Extract the [x, y] coordinate from the center of the cell holding the provided text.  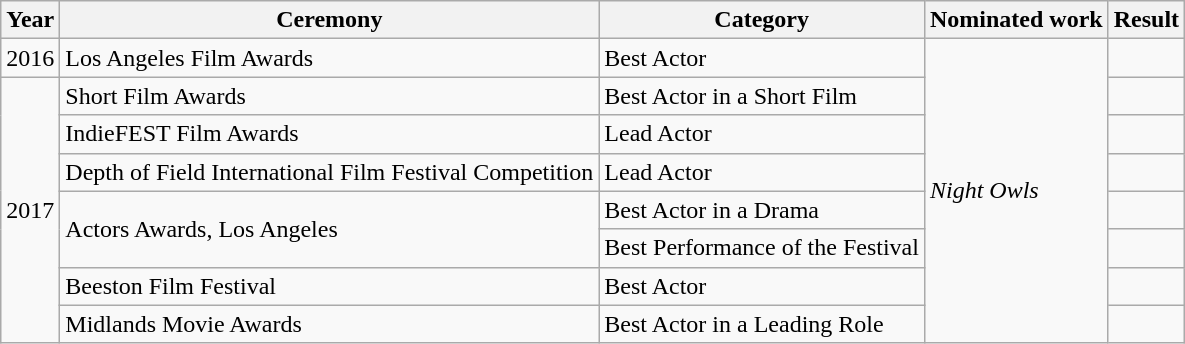
Midlands Movie Awards [330, 324]
Ceremony [330, 20]
Best Actor in a Drama [762, 210]
Result [1146, 20]
Short Film Awards [330, 96]
IndieFEST Film Awards [330, 134]
Los Angeles Film Awards [330, 58]
Beeston Film Festival [330, 286]
2017 [30, 210]
Year [30, 20]
Night Owls [1016, 191]
Depth of Field International Film Festival Competition [330, 172]
Actors Awards, Los Angeles [330, 229]
Best Actor in a Leading Role [762, 324]
2016 [30, 58]
Best Performance of the Festival [762, 248]
Best Actor in a Short Film [762, 96]
Nominated work [1016, 20]
Category [762, 20]
